Return the (x, y) coordinate for the center point of the cell that contains the specified text.  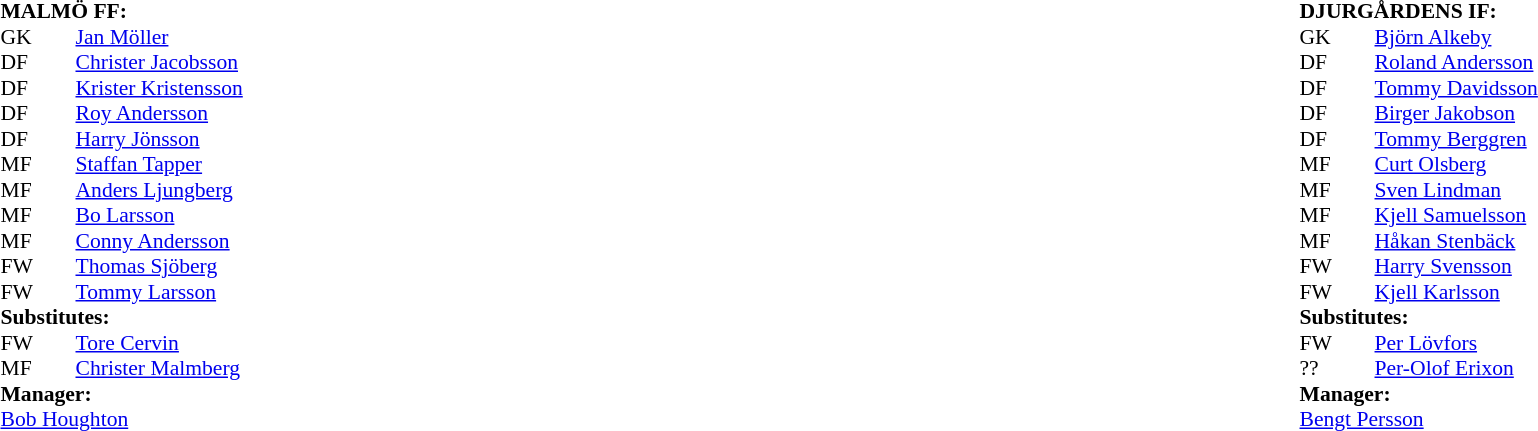
Tommy Berggren (1456, 139)
Per-Olof Erixon (1456, 369)
?? (1319, 369)
Håkan Stenbäck (1456, 241)
Tommy Larsson (160, 292)
Kjell Samuelsson (1456, 215)
Roy Andersson (160, 113)
Christer Malmberg (160, 369)
Christer Jacobsson (160, 63)
Kjell Karlsson (1456, 292)
Tommy Davidsson (1456, 88)
Thomas Sjöberg (160, 267)
Harry Svensson (1456, 267)
Krister Kristensson (160, 88)
Staffan Tapper (160, 165)
Birger Jakobson (1456, 113)
Bo Larsson (160, 215)
Roland Andersson (1456, 63)
Harry Jönsson (160, 139)
Per Lövfors (1456, 343)
Conny Andersson (160, 241)
Jan Möller (160, 37)
Tore Cervin (160, 343)
Sven Lindman (1456, 190)
Curt Olsberg (1456, 165)
Anders Ljungberg (160, 190)
Björn Alkeby (1456, 37)
